Identify which cell holds the provided text, then report its [x, y] central coordinate. 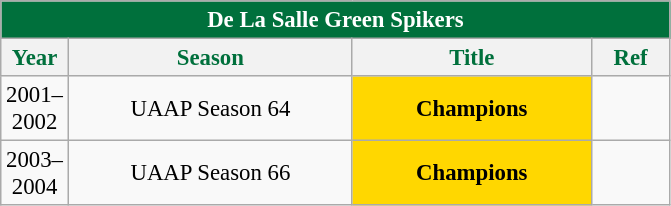
Ref [630, 58]
2003–2004 [35, 174]
Year [35, 58]
UAAP Season 64 [210, 108]
UAAP Season 66 [210, 174]
2001–2002 [35, 108]
De La Salle Green Spikers [336, 20]
Season [210, 58]
Title [472, 58]
